For the text-containing cell, return its midpoint in [x, y] coordinate format. 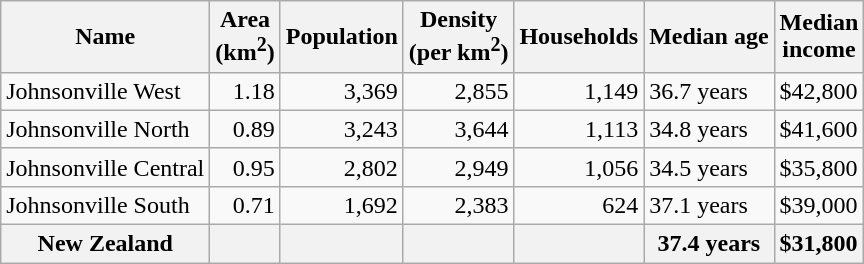
Medianincome [819, 37]
34.5 years [709, 167]
36.7 years [709, 91]
1,149 [579, 91]
Johnsonville South [106, 205]
624 [579, 205]
1,056 [579, 167]
Johnsonville Central [106, 167]
$39,000 [819, 205]
New Zealand [106, 244]
0.95 [245, 167]
1,113 [579, 129]
$35,800 [819, 167]
1.18 [245, 91]
Name [106, 37]
3,369 [342, 91]
Johnsonville North [106, 129]
37.1 years [709, 205]
Median age [709, 37]
$41,600 [819, 129]
0.71 [245, 205]
2,383 [458, 205]
1,692 [342, 205]
Population [342, 37]
37.4 years [709, 244]
3,243 [342, 129]
2,949 [458, 167]
$42,800 [819, 91]
34.8 years [709, 129]
Density(per km2) [458, 37]
Households [579, 37]
2,802 [342, 167]
0.89 [245, 129]
Johnsonville West [106, 91]
3,644 [458, 129]
$31,800 [819, 244]
Area(km2) [245, 37]
2,855 [458, 91]
